Find where the given text appears and provide that cell's center as (X, Y) coordinate. 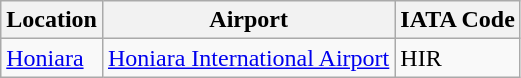
Location (52, 20)
HIR (458, 58)
Honiara International Airport (248, 58)
Airport (248, 20)
Honiara (52, 58)
IATA Code (458, 20)
